From the cell containing the given text, extract its center point as (X, Y) coordinate. 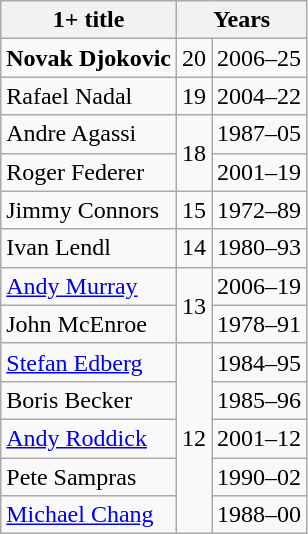
Novak Djokovic (89, 58)
Years (241, 20)
John McEnroe (89, 324)
1984–95 (260, 362)
Andre Agassi (89, 134)
13 (194, 305)
1987–05 (260, 134)
2004–22 (260, 96)
1990–02 (260, 477)
20 (194, 58)
2001–19 (260, 172)
2006–19 (260, 286)
Jimmy Connors (89, 210)
19 (194, 96)
Boris Becker (89, 400)
1978–91 (260, 324)
Andy Murray (89, 286)
14 (194, 248)
Stefan Edberg (89, 362)
12 (194, 438)
Ivan Lendl (89, 248)
15 (194, 210)
1980–93 (260, 248)
Roger Federer (89, 172)
Pete Sampras (89, 477)
Michael Chang (89, 515)
2006–25 (260, 58)
18 (194, 153)
1972–89 (260, 210)
1985–96 (260, 400)
Andy Roddick (89, 438)
Rafael Nadal (89, 96)
1+ title (89, 20)
2001–12 (260, 438)
1988–00 (260, 515)
